Output the [X, Y] coordinate of the center of the cell containing the given text.  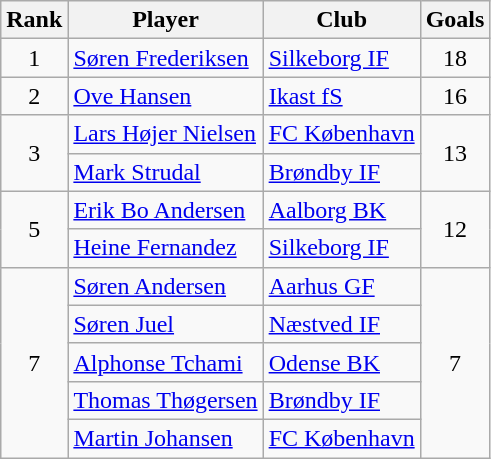
Goals [455, 20]
Odense BK [342, 362]
13 [455, 153]
Ikast fS [342, 96]
Player [166, 20]
Aarhus GF [342, 286]
Erik Bo Andersen [166, 210]
5 [34, 229]
18 [455, 58]
16 [455, 96]
Thomas Thøgersen [166, 400]
Ove Hansen [166, 96]
Næstved IF [342, 324]
Søren Andersen [166, 286]
Søren Juel [166, 324]
1 [34, 58]
2 [34, 96]
12 [455, 229]
Lars Højer Nielsen [166, 134]
Heine Fernandez [166, 248]
Rank [34, 20]
Club [342, 20]
Alphonse Tchami [166, 362]
3 [34, 153]
Martin Johansen [166, 438]
Søren Frederiksen [166, 58]
Aalborg BK [342, 210]
Mark Strudal [166, 172]
